Identify which cell holds the provided text, then report its [x, y] central coordinate. 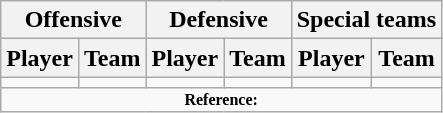
Offensive [74, 20]
Special teams [366, 20]
Reference: [222, 100]
Defensive [218, 20]
